Scan for the cell matching the given text and deliver its (X, Y) coordinate at center. 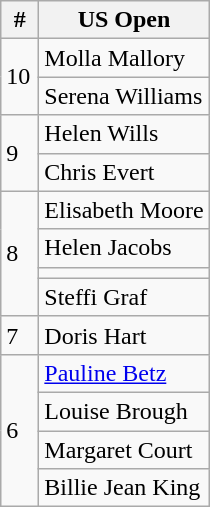
10 (20, 77)
Serena Williams (124, 96)
Louise Brough (124, 411)
# (20, 20)
Doris Hart (124, 335)
Helen Wills (124, 134)
9 (20, 153)
Billie Jean King (124, 488)
US Open (124, 20)
Helen Jacobs (124, 248)
Pauline Betz (124, 373)
Molla Mallory (124, 58)
Elisabeth Moore (124, 210)
Chris Evert (124, 172)
Margaret Court (124, 449)
8 (20, 254)
Steffi Graf (124, 297)
7 (20, 335)
6 (20, 430)
